Find where the given text appears and provide that cell's center as (X, Y) coordinate. 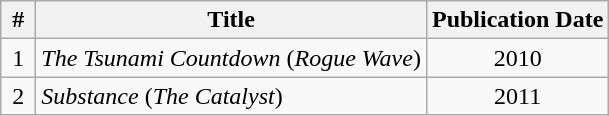
The Tsunami Countdown (Rogue Wave) (232, 58)
Substance (The Catalyst) (232, 96)
# (18, 20)
2011 (517, 96)
2010 (517, 58)
1 (18, 58)
Publication Date (517, 20)
Title (232, 20)
2 (18, 96)
